Output the [x, y] coordinate of the center of the cell containing the given text.  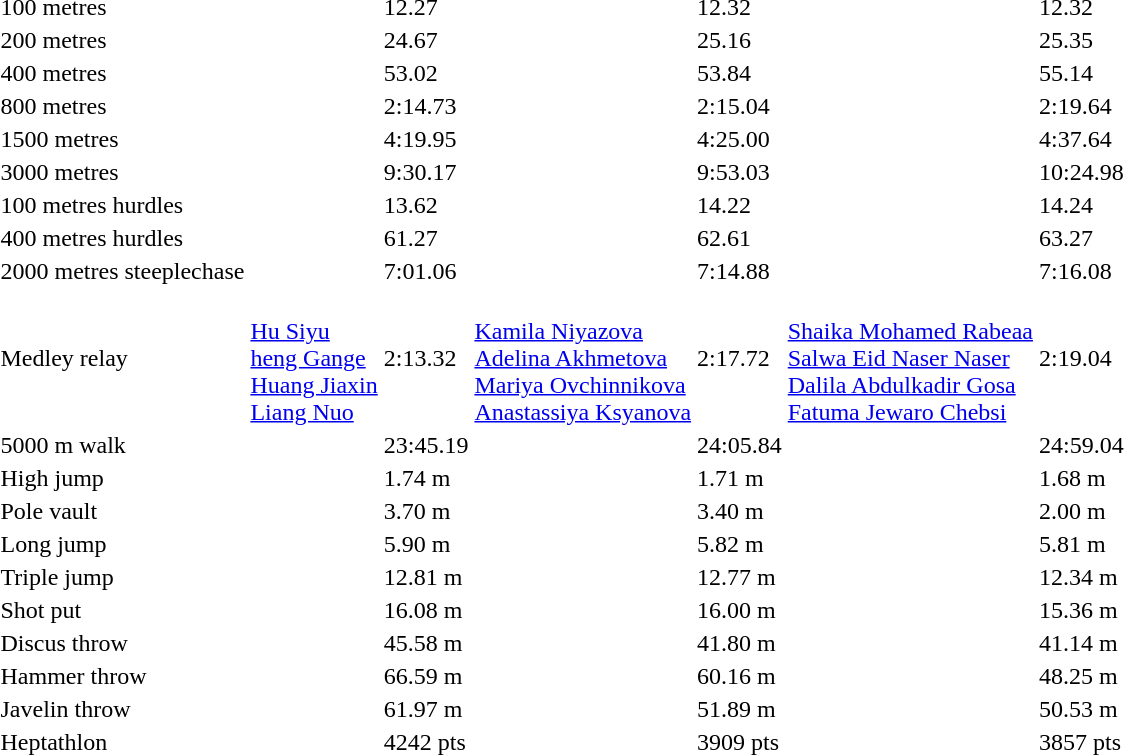
12.81 m [426, 577]
60.16 m [740, 676]
12.77 m [740, 577]
2:14.73 [426, 106]
4:25.00 [740, 139]
Shaika Mohamed RabeaaSalwa Eid Naser NaserDalila Abdulkadir GosaFatuma Jewaro Chebsi [910, 358]
24.67 [426, 40]
5.82 m [740, 544]
61.27 [426, 238]
13.62 [426, 205]
62.61 [740, 238]
14.22 [740, 205]
16.08 m [426, 610]
23:45.19 [426, 445]
3.70 m [426, 511]
9:53.03 [740, 172]
1.74 m [426, 478]
24:05.84 [740, 445]
2:15.04 [740, 106]
66.59 m [426, 676]
61.97 m [426, 709]
3.40 m [740, 511]
9:30.17 [426, 172]
7:14.88 [740, 271]
7:01.06 [426, 271]
41.80 m [740, 643]
53.84 [740, 73]
Kamila NiyazovaAdelina AkhmetovaMariya OvchinnikovaAnastassiya Ksyanova [583, 358]
5.90 m [426, 544]
1.71 m [740, 478]
45.58 m [426, 643]
53.02 [426, 73]
4:19.95 [426, 139]
16.00 m [740, 610]
25.16 [740, 40]
Hu Siyuheng GangeHuang JiaxinLiang Nuo [314, 358]
51.89 m [740, 709]
2:13.32 [426, 358]
2:17.72 [740, 358]
